Identify which cell holds the provided text, then report its [X, Y] central coordinate. 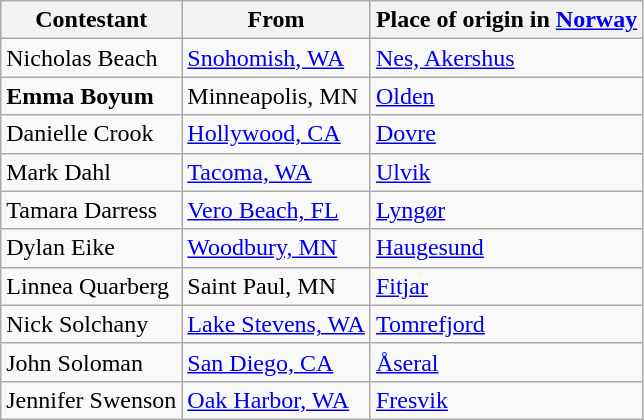
Tamara Darress [92, 210]
Place of origin in Norway [506, 20]
San Diego, CA [276, 362]
From [276, 20]
Nicholas Beach [92, 58]
Tacoma, WA [276, 172]
Fresvik [506, 400]
Ulvik [506, 172]
Jennifer Swenson [92, 400]
Snohomish, WA [276, 58]
Nes, Akershus [506, 58]
Woodbury, MN [276, 248]
Lyngør [506, 210]
Linnea Quarberg [92, 286]
Nick Solchany [92, 324]
Fitjar [506, 286]
Dovre [506, 134]
Minneapolis, MN [276, 96]
John Soloman [92, 362]
Dylan Eike [92, 248]
Tomrefjord [506, 324]
Saint Paul, MN [276, 286]
Lake Stevens, WA [276, 324]
Contestant [92, 20]
Mark Dahl [92, 172]
Vero Beach, FL [276, 210]
Emma Boyum [92, 96]
Hollywood, CA [276, 134]
Danielle Crook [92, 134]
Haugesund [506, 248]
Olden [506, 96]
Åseral [506, 362]
Oak Harbor, WA [276, 400]
